Output the [x, y] coordinate of the center of the cell containing the given text.  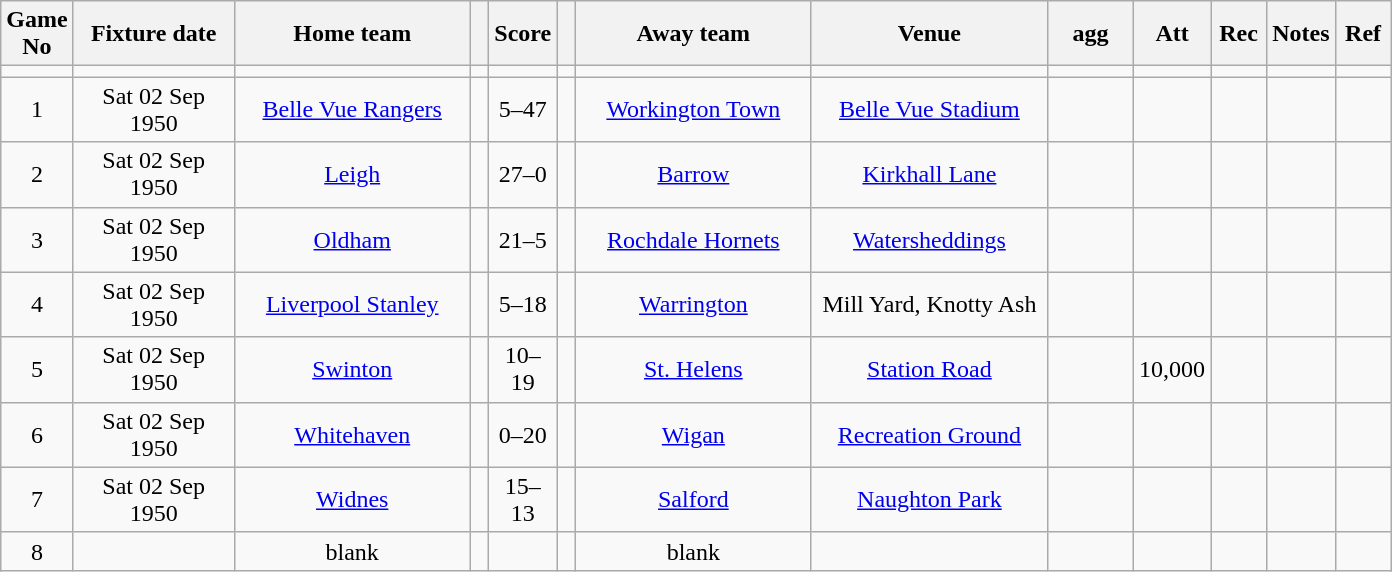
Belle Vue Rangers [352, 110]
Rec [1239, 34]
6 [37, 434]
Venue [929, 34]
Score [523, 34]
27–0 [523, 174]
5 [37, 370]
Salford [693, 500]
Liverpool Stanley [352, 304]
5–47 [523, 110]
Watersheddings [929, 240]
Fixture date [154, 34]
Ref [1363, 34]
Home team [352, 34]
Naughton Park [929, 500]
15–13 [523, 500]
3 [37, 240]
10,000 [1172, 370]
Leigh [352, 174]
Wigan [693, 434]
Station Road [929, 370]
Belle Vue Stadium [929, 110]
St. Helens [693, 370]
1 [37, 110]
Oldham [352, 240]
Game No [37, 34]
Att [1172, 34]
4 [37, 304]
21–5 [523, 240]
2 [37, 174]
Barrow [693, 174]
Widnes [352, 500]
Warrington [693, 304]
Workington Town [693, 110]
5–18 [523, 304]
0–20 [523, 434]
8 [37, 551]
agg [1090, 34]
10–19 [523, 370]
Swinton [352, 370]
7 [37, 500]
Recreation Ground [929, 434]
Whitehaven [352, 434]
Kirkhall Lane [929, 174]
Rochdale Hornets [693, 240]
Notes [1301, 34]
Away team [693, 34]
Mill Yard, Knotty Ash [929, 304]
